Detect which cell encompasses the target text, then output its (x, y) center coordinate. 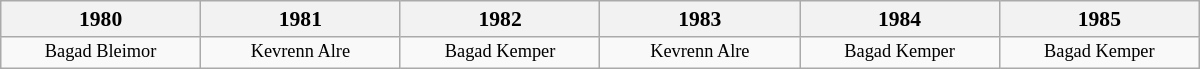
1980 (101, 19)
1982 (500, 19)
1984 (900, 19)
1981 (300, 19)
1985 (1099, 19)
1983 (700, 19)
Bagad Bleimor (101, 52)
